Capture the cell that displays the provided text and extract its [x, y] central coordinate. 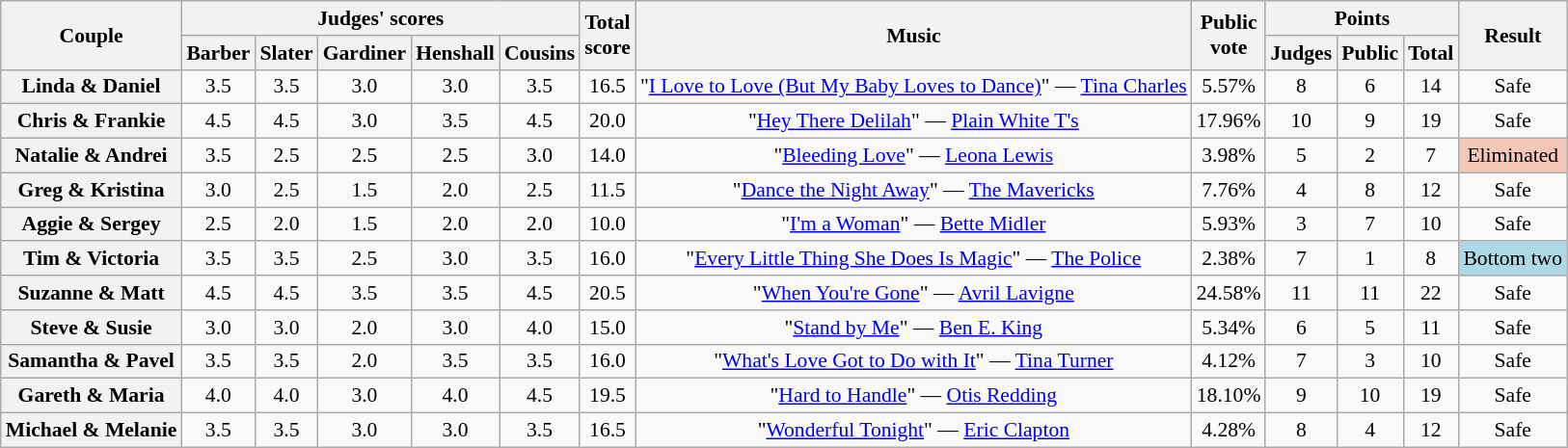
19.5 [608, 396]
"Hey There Delilah" — Plain White T's [914, 121]
Steve & Susie [92, 328]
Aggie & Sergey [92, 224]
Cousins [540, 53]
4.12% [1229, 361]
"Bleeding Love" — Leona Lewis [914, 156]
Eliminated [1512, 156]
Music [914, 35]
"Stand by Me" — Ben E. King [914, 328]
Slater [285, 53]
Natalie & Andrei [92, 156]
Public [1369, 53]
"Dance the Night Away" — The Mavericks [914, 190]
Gardiner [365, 53]
22 [1431, 293]
"Hard to Handle" — Otis Redding [914, 396]
Bottom two [1512, 259]
11.5 [608, 190]
14 [1431, 87]
"Every Little Thing She Does Is Magic" — The Police [914, 259]
18.10% [1229, 396]
10.0 [608, 224]
Totalscore [608, 35]
"I Love to Love (But My Baby Loves to Dance)" — Tina Charles [914, 87]
Greg & Kristina [92, 190]
5.57% [1229, 87]
Judges' scores [380, 18]
Linda & Daniel [92, 87]
Michael & Melanie [92, 431]
24.58% [1229, 293]
Henshall [455, 53]
Result [1512, 35]
2.38% [1229, 259]
Chris & Frankie [92, 121]
14.0 [608, 156]
4.28% [1229, 431]
"When You're Gone" — Avril Lavigne [914, 293]
Gareth & Maria [92, 396]
Judges [1301, 53]
15.0 [608, 328]
Suzanne & Matt [92, 293]
17.96% [1229, 121]
Publicvote [1229, 35]
"Wonderful Tonight" — Eric Clapton [914, 431]
Tim & Victoria [92, 259]
Couple [92, 35]
Samantha & Pavel [92, 361]
20.5 [608, 293]
7.76% [1229, 190]
Total [1431, 53]
5.34% [1229, 328]
1 [1369, 259]
"I'm a Woman" — Bette Midler [914, 224]
2 [1369, 156]
Barber [218, 53]
5.93% [1229, 224]
3.98% [1229, 156]
20.0 [608, 121]
Points [1362, 18]
"What's Love Got to Do with It" — Tina Turner [914, 361]
